Pinpoint the cell where the given text exists, returning its (x, y) midpoint coordinate. 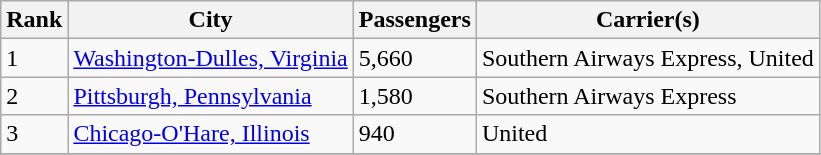
1 (34, 58)
Rank (34, 20)
940 (414, 134)
3 (34, 134)
Chicago-O'Hare, Illinois (210, 134)
Washington-Dulles, Virginia (210, 58)
Passengers (414, 20)
Carrier(s) (648, 20)
Southern Airways Express (648, 96)
5,660 (414, 58)
Southern Airways Express, United (648, 58)
United (648, 134)
1,580 (414, 96)
City (210, 20)
2 (34, 96)
Pittsburgh, Pennsylvania (210, 96)
